Identify which cell holds the provided text, then report its [x, y] central coordinate. 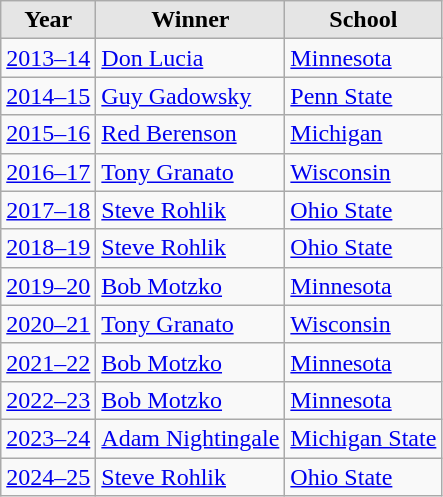
Year [48, 20]
2016–17 [48, 172]
2020–21 [48, 324]
2013–14 [48, 58]
Michigan State [364, 438]
2015–16 [48, 134]
2014–15 [48, 96]
Winner [190, 20]
Don Lucia [190, 58]
Guy Gadowsky [190, 96]
2024–25 [48, 477]
School [364, 20]
Michigan [364, 134]
Adam Nightingale [190, 438]
2017–18 [48, 210]
2023–24 [48, 438]
2021–22 [48, 362]
2018–19 [48, 248]
Penn State [364, 96]
2019–20 [48, 286]
2022–23 [48, 400]
Red Berenson [190, 134]
